Find where the given text appears and provide that cell's center as (X, Y) coordinate. 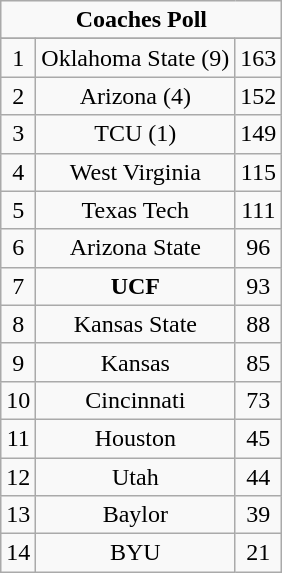
163 (258, 58)
88 (258, 324)
Baylor (136, 515)
4 (18, 172)
44 (258, 477)
Cincinnati (136, 400)
13 (18, 515)
12 (18, 477)
1 (18, 58)
152 (258, 96)
Arizona (4) (136, 96)
Houston (136, 438)
10 (18, 400)
TCU (1) (136, 134)
West Virginia (136, 172)
Texas Tech (136, 210)
UCF (136, 286)
Kansas (136, 362)
14 (18, 553)
9 (18, 362)
39 (258, 515)
45 (258, 438)
96 (258, 248)
BYU (136, 553)
Utah (136, 477)
6 (18, 248)
Coaches Poll (142, 20)
7 (18, 286)
8 (18, 324)
Kansas State (136, 324)
Arizona State (136, 248)
3 (18, 134)
2 (18, 96)
11 (18, 438)
115 (258, 172)
5 (18, 210)
Oklahoma State (9) (136, 58)
93 (258, 286)
21 (258, 553)
111 (258, 210)
149 (258, 134)
85 (258, 362)
73 (258, 400)
